Find where the given text appears and provide that cell's center as (x, y) coordinate. 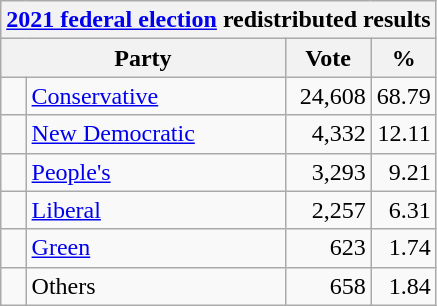
2021 federal election redistributed results (218, 20)
9.21 (404, 172)
658 (328, 286)
New Democratic (156, 134)
Conservative (156, 96)
Others (156, 286)
Vote (328, 58)
2,257 (328, 210)
1.74 (404, 248)
24,608 (328, 96)
6.31 (404, 210)
People's (156, 172)
Party (143, 58)
Liberal (156, 210)
68.79 (404, 96)
1.84 (404, 286)
4,332 (328, 134)
623 (328, 248)
3,293 (328, 172)
12.11 (404, 134)
Green (156, 248)
% (404, 58)
